Output the [x, y] coordinate of the center of the cell containing the given text.  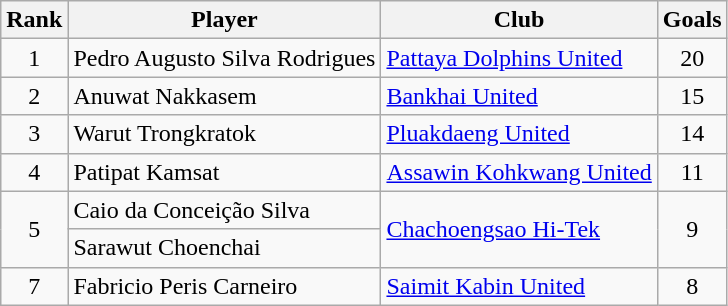
Pluakdaeng United [519, 134]
Rank [34, 20]
14 [692, 134]
Pattaya Dolphins United [519, 58]
2 [34, 96]
20 [692, 58]
7 [34, 286]
Assawin Kohkwang United [519, 172]
Warut Trongkratok [224, 134]
Caio da Conceição Silva [224, 210]
1 [34, 58]
Sarawut Choenchai [224, 248]
3 [34, 134]
Club [519, 20]
15 [692, 96]
Player [224, 20]
Chachoengsao Hi-Tek [519, 229]
Bankhai United [519, 96]
Fabricio Peris Carneiro [224, 286]
Pedro Augusto Silva Rodrigues [224, 58]
5 [34, 229]
9 [692, 229]
4 [34, 172]
11 [692, 172]
Goals [692, 20]
Patipat Kamsat [224, 172]
Anuwat Nakkasem [224, 96]
8 [692, 286]
Saimit Kabin United [519, 286]
